Return the [x, y] coordinate for the center point of the cell that contains the specified text.  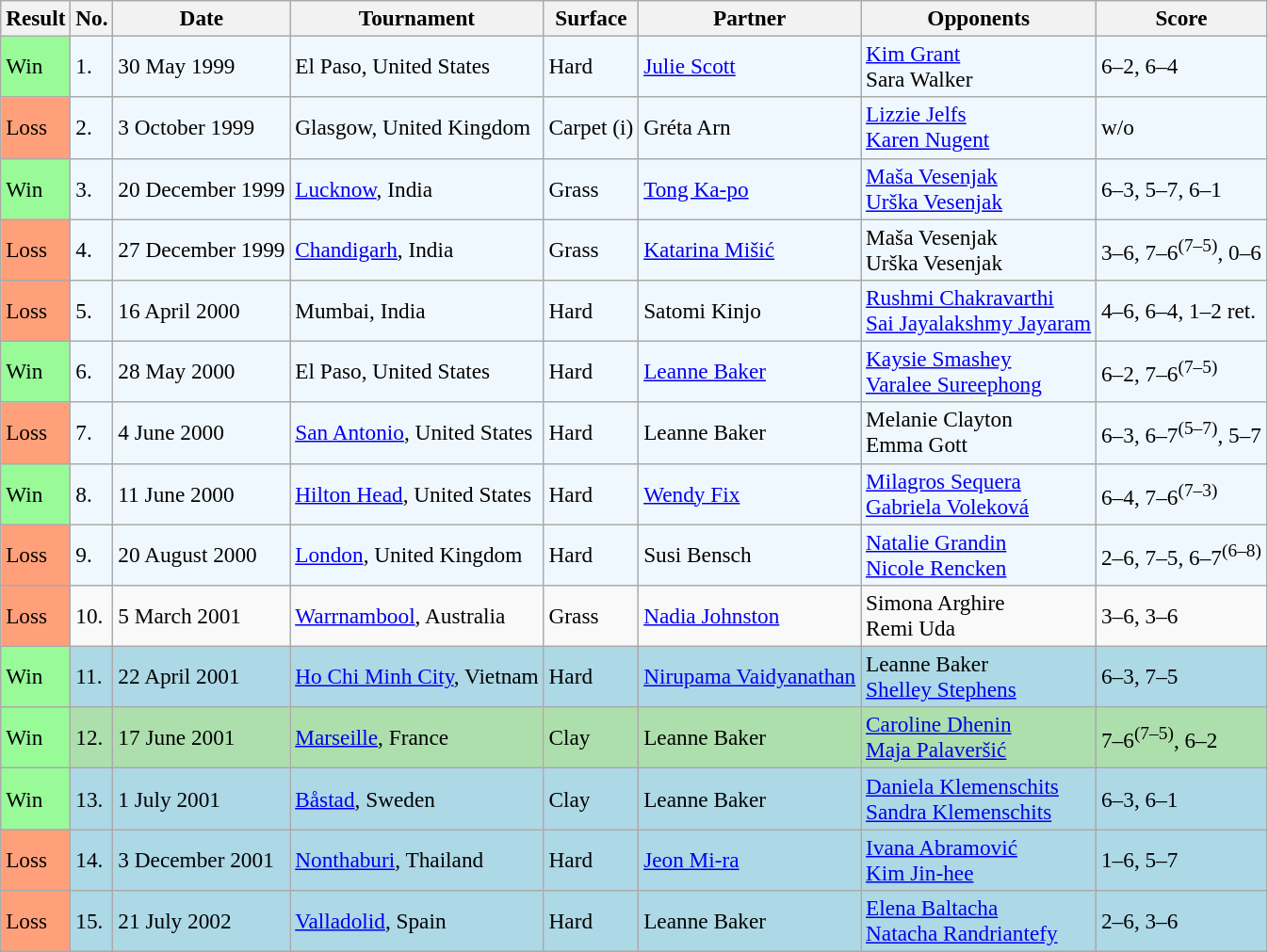
Surface [592, 18]
6–3, 6–1 [1181, 799]
Opponents [979, 18]
20 December 1999 [202, 188]
9. [92, 554]
Glasgow, United Kingdom [416, 128]
Partner [750, 18]
12. [92, 738]
2–6, 7–5, 6–7(6–8) [1181, 554]
6–3, 6–7(5–7), 5–7 [1181, 433]
Lucknow, India [416, 188]
No. [92, 18]
3–6, 7–6(7–5), 0–6 [1181, 249]
5 March 2001 [202, 616]
3 December 2001 [202, 859]
Nonthaburi, Thailand [416, 859]
3 October 1999 [202, 128]
4 June 2000 [202, 433]
London, United Kingdom [416, 554]
16 April 2000 [202, 311]
6–3, 7–5 [1181, 676]
Natalie Grandin Nicole Rencken [979, 554]
Carpet (i) [592, 128]
Hilton Head, United States [416, 493]
Båstad, Sweden [416, 799]
Rushmi Chakravarthi Sai Jayalakshmy Jayaram [979, 311]
4–6, 6–4, 1–2 ret. [1181, 311]
11 June 2000 [202, 493]
Elena Baltacha Natacha Randriantefy [979, 921]
Ivana Abramović Kim Jin-hee [979, 859]
Caroline Dhenin Maja Palaveršić [979, 738]
1–6, 5–7 [1181, 859]
Tong Ka-po [750, 188]
22 April 2001 [202, 676]
5. [92, 311]
6–2, 6–4 [1181, 66]
1. [92, 66]
20 August 2000 [202, 554]
2–6, 3–6 [1181, 921]
Score [1181, 18]
Melanie Clayton Emma Gott [979, 433]
7–6(7–5), 6–2 [1181, 738]
11. [92, 676]
10. [92, 616]
2. [92, 128]
4. [92, 249]
17 June 2001 [202, 738]
6–4, 7–6(7–3) [1181, 493]
21 July 2002 [202, 921]
Nadia Johnston [750, 616]
Valladolid, Spain [416, 921]
7. [92, 433]
Wendy Fix [750, 493]
Leanne Baker Shelley Stephens [979, 676]
Tournament [416, 18]
Gréta Arn [750, 128]
Result [36, 18]
Julie Scott [750, 66]
1 July 2001 [202, 799]
Date [202, 18]
Jeon Mi-ra [750, 859]
Milagros Sequera Gabriela Voleková [979, 493]
Marseille, France [416, 738]
Chandigarh, India [416, 249]
Nirupama Vaidyanathan [750, 676]
3. [92, 188]
San Antonio, United States [416, 433]
30 May 1999 [202, 66]
14. [92, 859]
15. [92, 921]
Katarina Mišić [750, 249]
Daniela Klemenschits Sandra Klemenschits [979, 799]
Lizzie Jelfs Karen Nugent [979, 128]
3–6, 3–6 [1181, 616]
6. [92, 371]
Susi Bensch [750, 554]
Kaysie Smashey Varalee Sureephong [979, 371]
Simona Arghire Remi Uda [979, 616]
Mumbai, India [416, 311]
Kim Grant Sara Walker [979, 66]
w/o [1181, 128]
13. [92, 799]
8. [92, 493]
28 May 2000 [202, 371]
Warrnambool, Australia [416, 616]
27 December 1999 [202, 249]
Satomi Kinjo [750, 311]
Ho Chi Minh City, Vietnam [416, 676]
6–2, 7–6(7–5) [1181, 371]
6–3, 5–7, 6–1 [1181, 188]
